Output the [X, Y] coordinate of the center of the cell containing the given text.  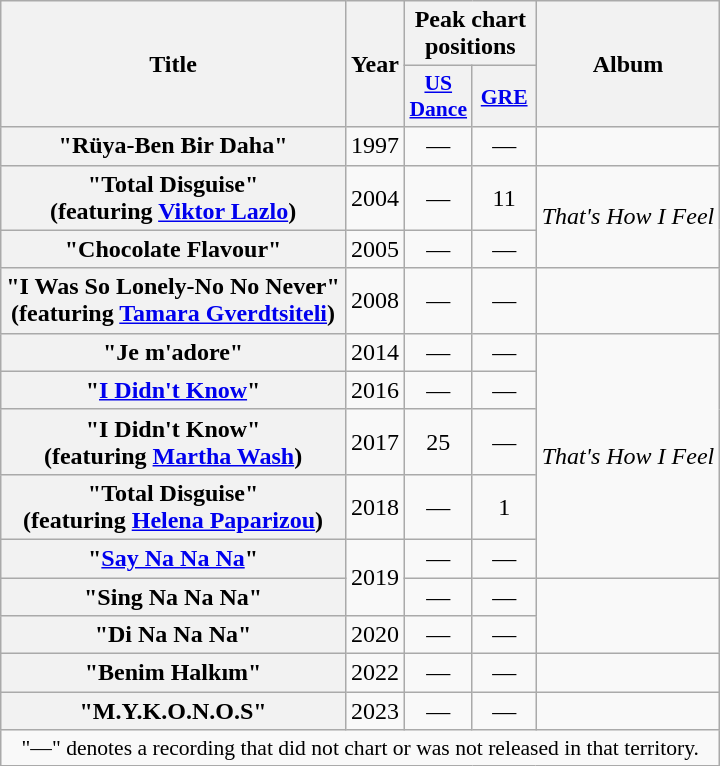
11 [504, 198]
2019 [374, 577]
"M.Y.K.O.N.O.S" [174, 711]
1 [504, 506]
2004 [374, 198]
"—" denotes a recording that did not chart or was not released in that territory. [360, 748]
Peak chart positions [470, 34]
2005 [374, 249]
2023 [374, 711]
2018 [374, 506]
1997 [374, 146]
"Je m'adore" [174, 352]
25 [438, 442]
"Total Disguise" (featuring Helena Paparizou) [174, 506]
2020 [374, 635]
GRE [504, 96]
2016 [374, 390]
"Chocolate Flavour" [174, 249]
Year [374, 64]
2014 [374, 352]
"Say Na Na Na" [174, 558]
Album [628, 64]
"Benim Halkım" [174, 673]
"Total Disguise" (featuring Viktor Lazlo) [174, 198]
2008 [374, 300]
2017 [374, 442]
"I Didn't Know" (featuring Martha Wash) [174, 442]
"I Was So Lonely-No No Never" (featuring Tamara Gverdtsiteli) [174, 300]
2022 [374, 673]
Title [174, 64]
"Di Na Na Na" [174, 635]
"Sing Na Na Na" [174, 597]
"Rüya-Ben Bir Daha" [174, 146]
"I Didn't Know" [174, 390]
US Dance [438, 96]
